Locate the cell with the specified text and output its (x, y) center coordinate. 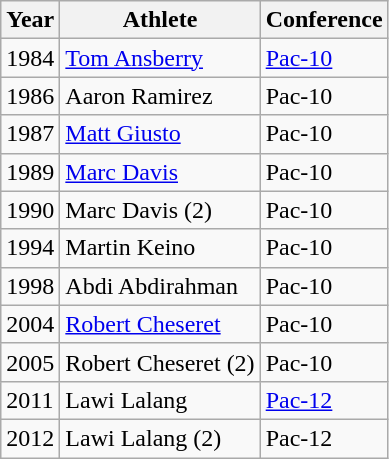
Lawi Lalang (2) (160, 438)
Marc Davis (2) (160, 210)
Matt Giusto (160, 134)
Athlete (160, 20)
2012 (30, 438)
Robert Cheseret (2) (160, 362)
Abdi Abdirahman (160, 286)
1987 (30, 134)
Aaron Ramirez (160, 96)
1990 (30, 210)
2005 (30, 362)
Year (30, 20)
Martin Keino (160, 248)
1986 (30, 96)
1994 (30, 248)
1984 (30, 58)
2004 (30, 324)
Robert Cheseret (160, 324)
Conference (324, 20)
Tom Ansberry (160, 58)
1998 (30, 286)
Marc Davis (160, 172)
2011 (30, 400)
Lawi Lalang (160, 400)
1989 (30, 172)
